Capture the cell that displays the provided text and extract its (x, y) central coordinate. 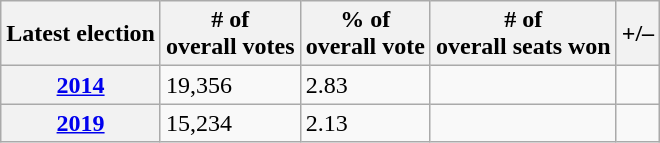
Latest election (81, 34)
2.83 (365, 85)
# ofoverall seats won (523, 34)
+/– (638, 34)
15,234 (230, 123)
2.13 (365, 123)
19,356 (230, 85)
2014 (81, 85)
2019 (81, 123)
% ofoverall vote (365, 34)
# ofoverall votes (230, 34)
